Determine the (x, y) coordinate at the center of the cell enclosing the given text.  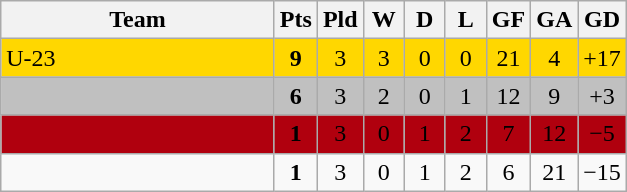
Team (138, 20)
W (384, 20)
U-23 (138, 58)
Pld (340, 20)
GD (602, 20)
+17 (602, 58)
+3 (602, 96)
Pts (296, 20)
−15 (602, 172)
GA (554, 20)
−5 (602, 134)
D (424, 20)
7 (508, 134)
4 (554, 58)
L (466, 20)
GF (508, 20)
